Output the [x, y] coordinate of the center of the cell containing the given text.  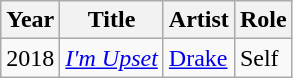
Title [112, 20]
Year [30, 20]
Role [263, 20]
Drake [198, 58]
Artist [198, 20]
2018 [30, 58]
Self [263, 58]
I'm Upset [112, 58]
